Pinpoint the cell where the given text exists, returning its [X, Y] midpoint coordinate. 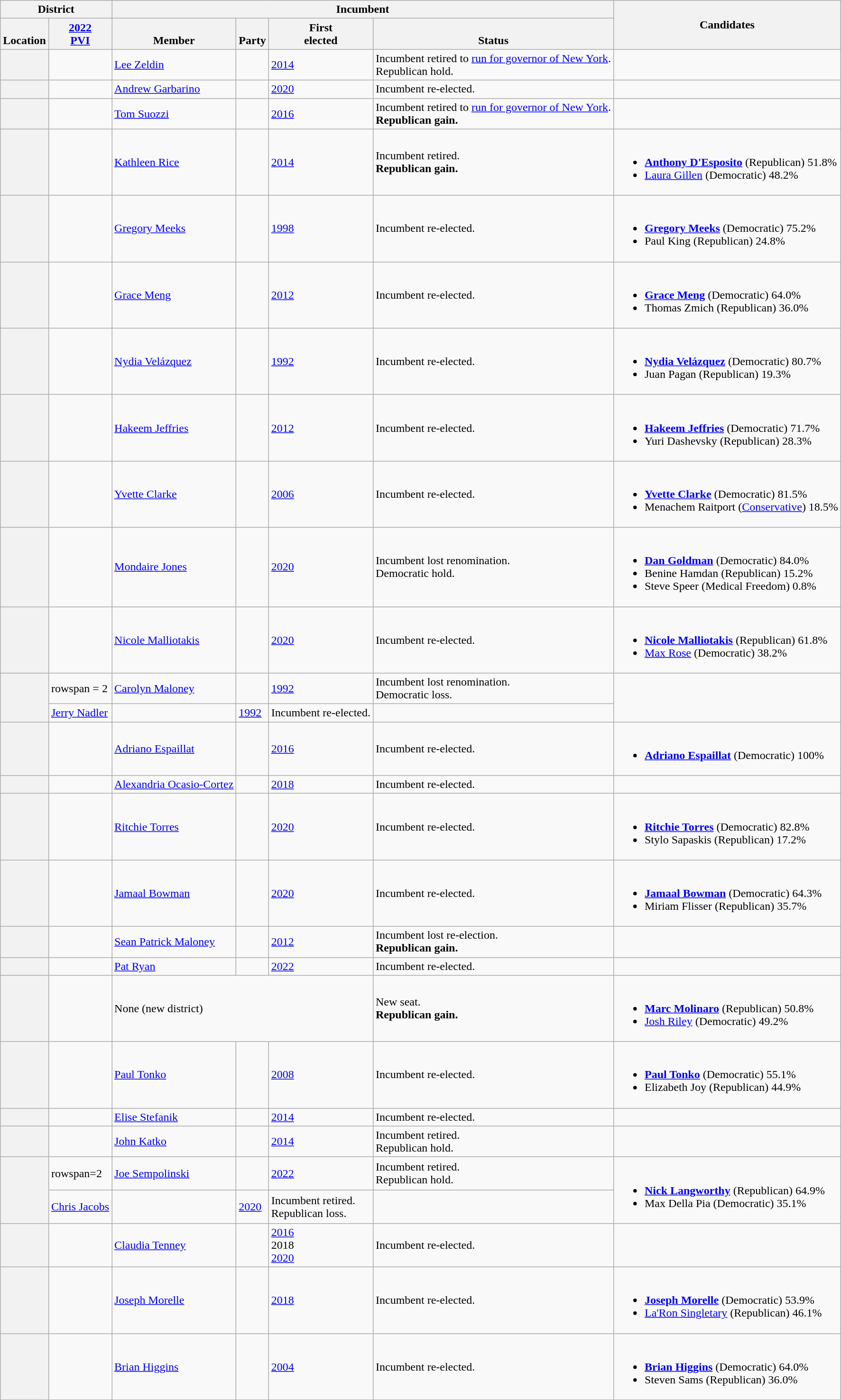
Status [493, 34]
Incumbent retired.Republican loss. [321, 1207]
Tom Suozzi [174, 114]
New seat.Republican gain. [493, 1008]
Grace Meng [174, 295]
Brian Higgins [174, 1366]
rowspan = 2 [80, 688]
Andrew Garbarino [174, 89]
None (new district) [243, 1008]
Paul Tonko (Democratic) 55.1%Elizabeth Joy (Republican) 44.9% [727, 1075]
Joseph Morelle [174, 1300]
Kathleen Rice [174, 162]
Incumbent [363, 9]
Joe Sempolinski [174, 1173]
2008 [321, 1075]
Mondaire Jones [174, 567]
Nydia Velázquez [174, 361]
2004 [321, 1366]
Nicole Malliotakis [174, 640]
Incumbent retired to run for governor of New York.Republican gain. [493, 114]
Dan Goldman (Democratic) 84.0%Benine Hamdan (Republican) 15.2%Steve Speer (Medical Freedom) 0.8% [727, 567]
Jamaal Bowman (Democratic) 64.3%Miriam Flisser (Republican) 35.7% [727, 893]
Sean Patrick Maloney [174, 942]
Jamaal Bowman [174, 893]
Jerry Nadler [80, 713]
Chris Jacobs [80, 1207]
Member [174, 34]
Pat Ryan [174, 966]
Nick Langworthy (Republican) 64.9%Max Della Pia (Democratic) 35.1% [727, 1190]
Paul Tonko [174, 1075]
Brian Higgins (Democratic) 64.0%Steven Sams (Republican) 36.0% [727, 1366]
Claudia Tenney [174, 1245]
2006 [321, 494]
Lee Zeldin [174, 64]
Yvette Clarke (Democratic) 81.5%Menachem Raitport (Conservative) 18.5% [727, 494]
Elise Stefanik [174, 1117]
Adriano Espaillat (Democratic) 100% [727, 749]
Incumbent retired.Republican gain. [493, 162]
John Katko [174, 1142]
Incumbent retired to run for governor of New York.Republican hold. [493, 64]
Nicole Malliotakis (Republican) 61.8%Max Rose (Democratic) 38.2% [727, 640]
Incumbent lost renomination.Democratic hold. [493, 567]
Ritchie Torres (Democratic) 82.8%Stylo Sapaskis (Republican) 17.2% [727, 827]
Hakeem Jeffries (Democratic) 71.7%Yuri Dashevsky (Republican) 28.3% [727, 428]
Party [252, 34]
Anthony D'Esposito (Republican) 51.8%Laura Gillen (Democratic) 48.2% [727, 162]
Hakeem Jeffries [174, 428]
Gregory Meeks [174, 229]
Joseph Morelle (Democratic) 53.9%La'Ron Singletary (Republican) 46.1% [727, 1300]
Adriano Espaillat [174, 749]
Incumbent lost renomination.Democratic loss. [493, 688]
1998 [321, 229]
Alexandria Ocasio-Cortez [174, 785]
Grace Meng (Democratic) 64.0%Thomas Zmich (Republican) 36.0% [727, 295]
Location [25, 34]
rowspan=2 [80, 1173]
Candidates [727, 25]
Nydia Velázquez (Democratic) 80.7%Juan Pagan (Republican) 19.3% [727, 361]
Yvette Clarke [174, 494]
District [56, 9]
Incumbent lost re-election.Republican gain. [493, 942]
20162018 2020 [321, 1245]
2022PVI [80, 34]
Firstelected [321, 34]
Ritchie Torres [174, 827]
Marc Molinaro (Republican) 50.8%Josh Riley (Democratic) 49.2% [727, 1008]
Gregory Meeks (Democratic) 75.2%Paul King (Republican) 24.8% [727, 229]
Carolyn Maloney [174, 688]
